Return the [X, Y] coordinate for the center point of the cell that contains the specified text.  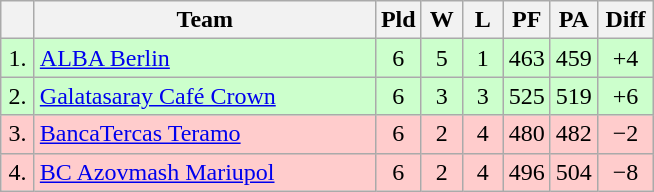
480 [526, 134]
525 [526, 96]
519 [574, 96]
+4 [625, 58]
Pld [398, 20]
ALBA Berlin [204, 58]
4. [18, 172]
5 [442, 58]
BC Azovmash Mariupol [204, 172]
496 [526, 172]
−2 [625, 134]
463 [526, 58]
+6 [625, 96]
504 [574, 172]
1 [482, 58]
3. [18, 134]
L [482, 20]
BancaTercas Teramo [204, 134]
PA [574, 20]
Team [204, 20]
2. [18, 96]
PF [526, 20]
1. [18, 58]
Galatasaray Café Crown [204, 96]
−8 [625, 172]
W [442, 20]
482 [574, 134]
Diff [625, 20]
459 [574, 58]
